Search for the cell housing the specified text and yield its [x, y] center coordinate. 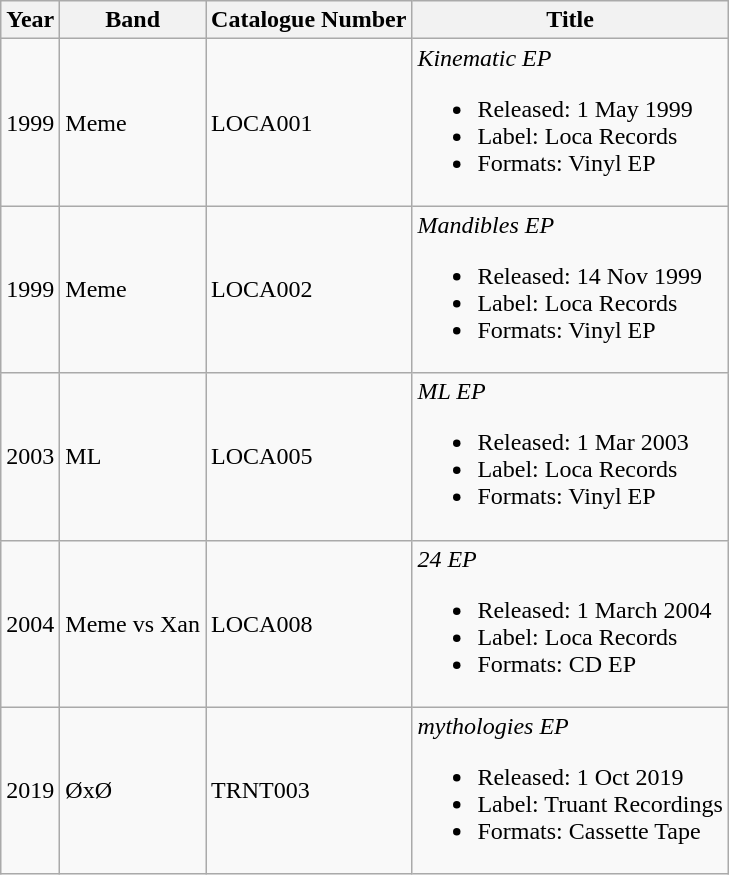
Meme vs Xan [133, 624]
24 EPReleased: 1 March 2004Label: Loca RecordsFormats: CD EP [570, 624]
mythologies EPReleased: 1 Oct 2019Label: Truant RecordingsFormats: Cassette Tape [570, 790]
2004 [30, 624]
ØxØ [133, 790]
ML [133, 456]
TRNT003 [309, 790]
LOCA001 [309, 122]
2019 [30, 790]
Year [30, 20]
Mandibles EPReleased: 14 Nov 1999Label: Loca RecordsFormats: Vinyl EP [570, 290]
LOCA005 [309, 456]
ML EPReleased: 1 Mar 2003Label: Loca RecordsFormats: Vinyl EP [570, 456]
LOCA008 [309, 624]
2003 [30, 456]
Title [570, 20]
Band [133, 20]
Catalogue Number [309, 20]
Kinematic EPReleased: 1 May 1999Label: Loca RecordsFormats: Vinyl EP [570, 122]
LOCA002 [309, 290]
